Pinpoint the cell where the given text exists, returning its (x, y) midpoint coordinate. 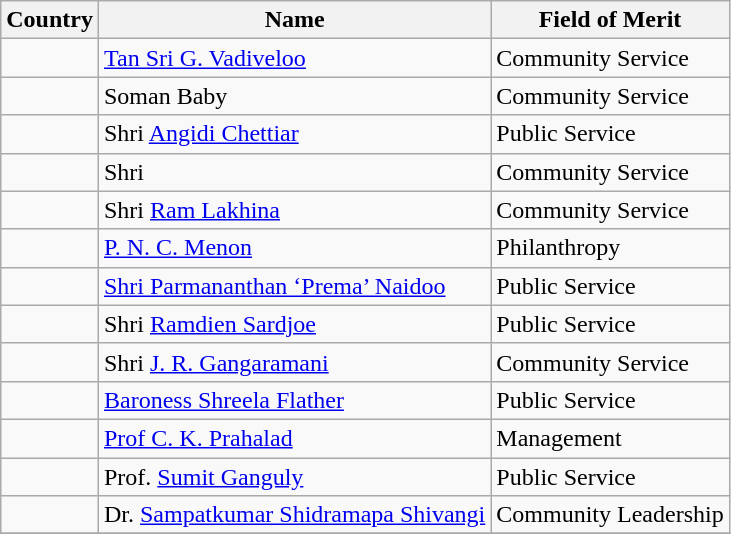
Country (50, 20)
Management (610, 438)
Shri Angidi Chettiar (294, 134)
Name (294, 20)
Shri J. R. Gangaramani (294, 362)
Community Leadership (610, 515)
Dr. Sampatkumar Shidramapa Shivangi (294, 515)
Philanthropy (610, 248)
Shri (294, 172)
Tan Sri G. Vadiveloo (294, 58)
Field of Merit (610, 20)
Shri Ram Lakhina (294, 210)
Baroness Shreela Flather (294, 400)
Soman Baby (294, 96)
Prof C. K. Prahalad (294, 438)
Shri Parmananthan ‘Prema’ Naidoo (294, 286)
Prof. Sumit Ganguly (294, 477)
P. N. C. Menon (294, 248)
Shri Ramdien Sardjoe (294, 324)
